From the cell containing the given text, extract its center point as (x, y) coordinate. 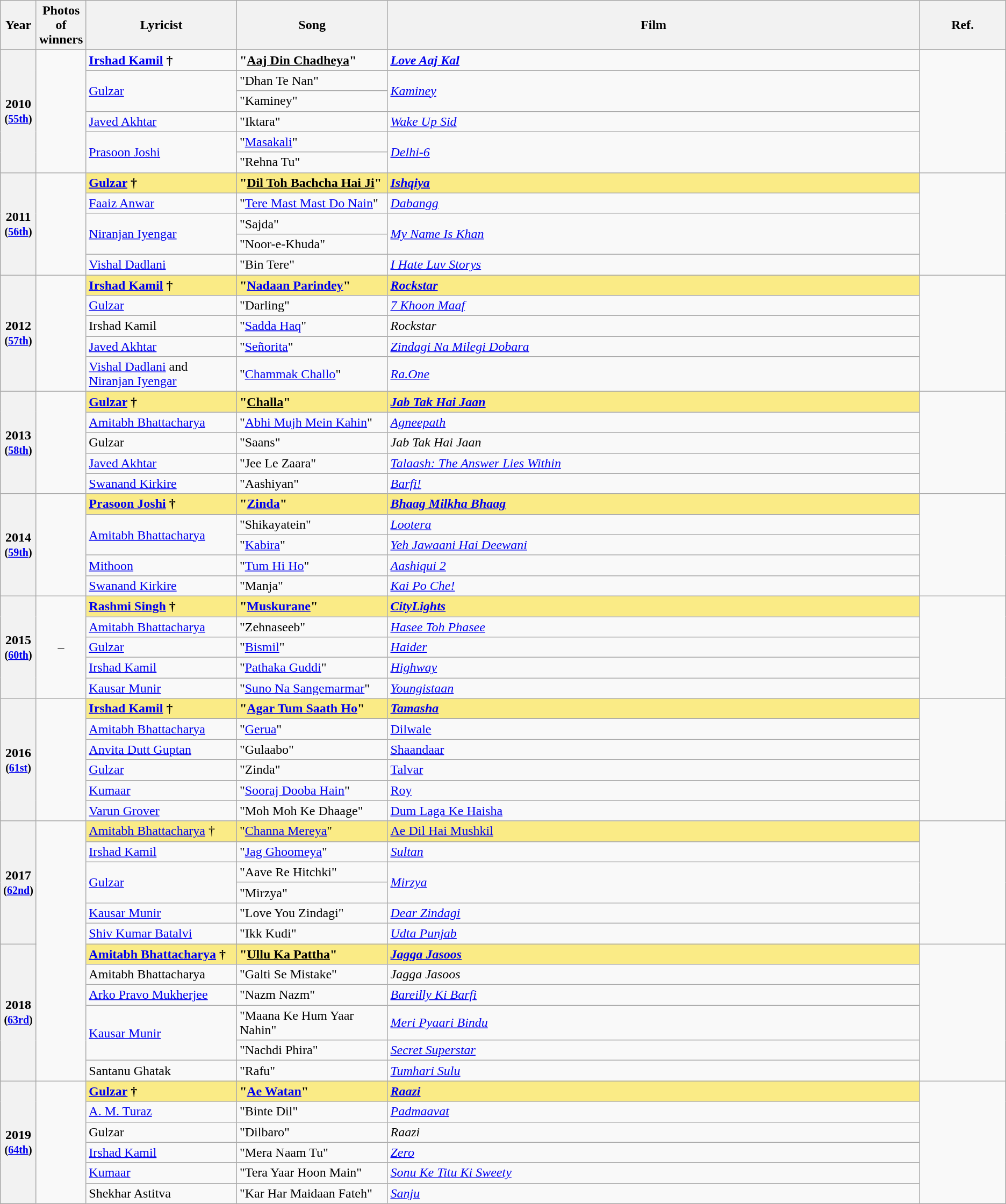
I Hate Luv Storys (653, 264)
"Rehna Tu" (312, 162)
Zero (653, 1152)
Kaminey (653, 91)
Shekhar Astitva (161, 1193)
Zindagi Na Milegi Dobara (653, 347)
"Channa Mereya" (312, 831)
Bhaag Milkha Bhaag (653, 504)
Tumhari Sulu (653, 1071)
Mirzya (653, 882)
"Nazm Nazm" (312, 995)
Tamasha (653, 709)
"Señorita" (312, 347)
Ra.One (653, 374)
Ishqiya (653, 183)
"Challa" (312, 402)
"Maana Ke Hum Yaar Nahin" (312, 1023)
Faaiz Anwar (161, 203)
Arko Pravo Mukherjee (161, 995)
"Iktara" (312, 121)
2012(57th) (18, 333)
"Darling" (312, 306)
A. M. Turaz (161, 1112)
"Galti Se Mistake" (312, 975)
"Tum Hi Ho" (312, 565)
Dilwale (653, 729)
"Saans" (312, 443)
Shaandaar (653, 749)
Year (18, 25)
"Tera Yaar Hoon Main" (312, 1173)
– (61, 647)
Song (312, 25)
Kai Po Che! (653, 586)
"Rafu" (312, 1071)
"Mera Naam Tu" (312, 1152)
Mithoon (161, 565)
"Zehnaseeb" (312, 627)
Secret Superstar (653, 1050)
"Aaj Din Chadheya" (312, 60)
Film (653, 25)
2010(55th) (18, 111)
"Gulaabo" (312, 749)
Roy (653, 790)
"Aashiyan" (312, 484)
Highway (653, 668)
Dabangg (653, 203)
CityLights (653, 606)
Shiv Kumar Batalvi (161, 933)
Rashmi Singh † (161, 606)
"Moh Moh Ke Dhaage" (312, 811)
2017(62nd) (18, 882)
"Sadda Haq" (312, 326)
Aashiqui 2 (653, 565)
My Name Is Khan (653, 234)
Prasoon Joshi † (161, 504)
"Bin Tere" (312, 264)
Santanu Ghatak (161, 1071)
"Agar Tum Saath Ho" (312, 709)
Haider (653, 647)
Meri Pyaari Bindu (653, 1023)
"Aave Re Hitchki" (312, 872)
"Masakali" (312, 142)
Talaash: The Answer Lies Within (653, 463)
Udta Punjab (653, 933)
"Chammak Challo" (312, 374)
Delhi-6 (653, 152)
Lootera (653, 524)
2019(64th) (18, 1142)
Dum Laga Ke Haisha (653, 811)
Love Aaj Kal (653, 60)
"Ikk Kudi" (312, 933)
Dear Zindagi (653, 913)
Ae Dil Hai Mushkil (653, 831)
Yeh Jawaani Hai Deewani (653, 545)
Photos of winners (61, 25)
Ref. (962, 25)
"Ullu Ka Pattha" (312, 954)
Varun Grover (161, 811)
"Kabira" (312, 545)
"Kaminey" (312, 101)
"Muskurane" (312, 606)
"Ae Watan" (312, 1091)
Wake Up Sid (653, 121)
Vishal Dadlani and Niranjan Iyengar (161, 374)
Sanju (653, 1193)
Anvita Dutt Guptan (161, 749)
Prasoon Joshi (161, 152)
"Bismil" (312, 647)
2016(61st) (18, 760)
"Dhan Te Nan" (312, 81)
2013(58th) (18, 443)
"Dil Toh Bachcha Hai Ji" (312, 183)
"Suno Na Sangemarmar" (312, 688)
Youngistaan (653, 688)
2015(60th) (18, 647)
"Love You Zindagi" (312, 913)
2011(56th) (18, 224)
2018(63rd) (18, 1012)
7 Khoon Maaf (653, 306)
"Binte Dil" (312, 1112)
"Sooraj Dooba Hain" (312, 790)
Padmaavat (653, 1112)
"Nadaan Parindey" (312, 285)
"Gerua" (312, 729)
"Sajda" (312, 224)
Sultan (653, 852)
Hasee Toh Phasee (653, 627)
Vishal Dadlani (161, 264)
"Jag Ghoomeya" (312, 852)
Sonu Ke Titu Ki Sweety (653, 1173)
"Shikayatein" (312, 524)
Niranjan Iyengar (161, 234)
"Kar Har Maidaan Fateh" (312, 1193)
"Manja" (312, 586)
Barfi! (653, 484)
"Tere Mast Mast Do Nain" (312, 203)
Agneepath (653, 422)
"Noor-e-Khuda" (312, 244)
"Jee Le Zaara" (312, 463)
"Nachdi Phira" (312, 1050)
"Pathaka Guddi" (312, 668)
Bareilly Ki Barfi (653, 995)
2014(59th) (18, 545)
Lyricist (161, 25)
Talvar (653, 770)
"Abhi Mujh Mein Kahin" (312, 422)
"Dilbaro" (312, 1132)
"Mirzya" (312, 892)
